Return the [X, Y] coordinate for the center point of the cell that contains the specified text.  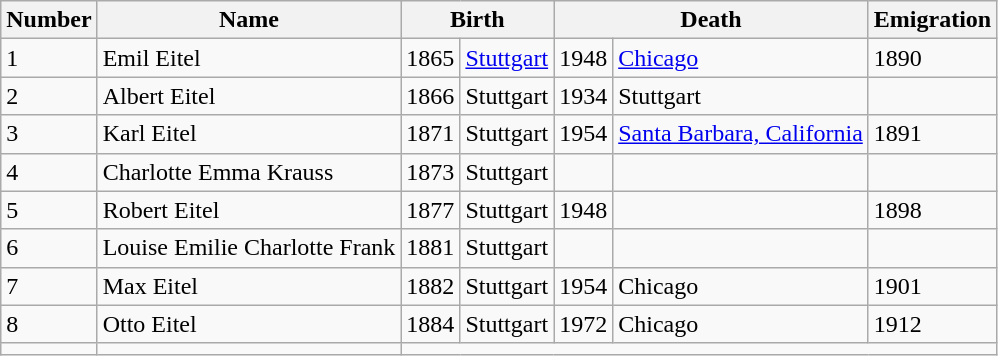
1901 [932, 286]
1884 [430, 324]
1881 [430, 248]
1873 [430, 172]
Charlotte Emma Krauss [249, 172]
Santa Barbara, California [741, 134]
Birth [478, 20]
1865 [430, 58]
7 [49, 286]
Albert Eitel [249, 96]
Otto Eitel [249, 324]
1898 [932, 210]
Name [249, 20]
6 [49, 248]
1912 [932, 324]
1891 [932, 134]
Death [712, 20]
Number [49, 20]
1877 [430, 210]
1866 [430, 96]
1871 [430, 134]
1972 [584, 324]
Louise Emilie Charlotte Frank [249, 248]
2 [49, 96]
1 [49, 58]
8 [49, 324]
3 [49, 134]
Karl Eitel [249, 134]
4 [49, 172]
Max Eitel [249, 286]
1934 [584, 96]
1882 [430, 286]
Robert Eitel [249, 210]
Emigration [932, 20]
Emil Eitel [249, 58]
5 [49, 210]
1890 [932, 58]
